For the text-containing cell, return its midpoint in (X, Y) coordinate format. 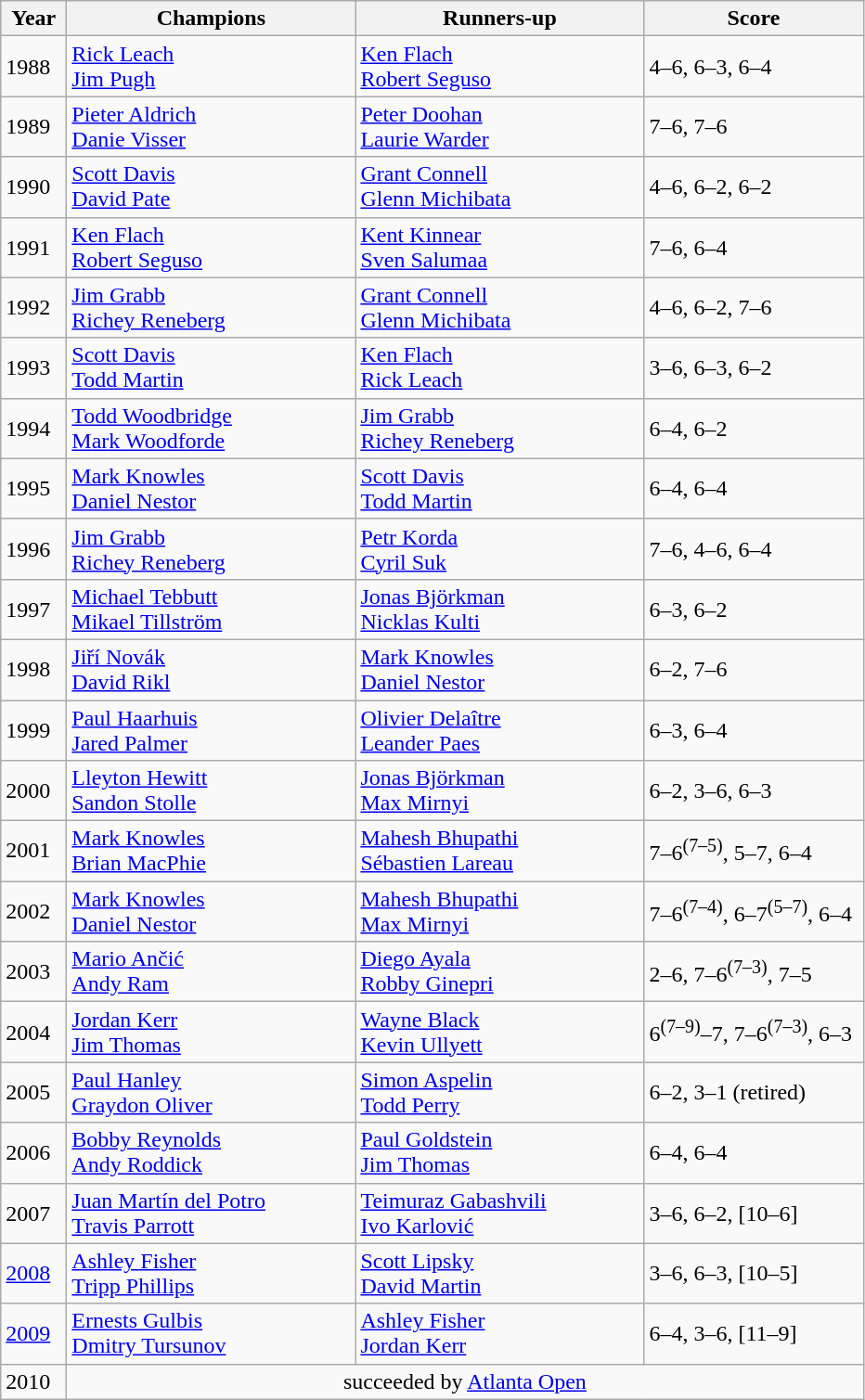
Kent Kinnear Sven Salumaa (499, 247)
1991 (33, 247)
Jiří Novák David Rikl (212, 670)
1996 (33, 549)
3–6, 6–2, [10–6] (754, 1214)
Lleyton Hewitt Sandon Stolle (212, 790)
Mahesh Bhupathi Max Mirnyi (499, 911)
Jonas Björkman Max Mirnyi (499, 790)
6–3, 6–2 (754, 609)
6–2, 7–6 (754, 670)
7–6, 4–6, 6–4 (754, 549)
Jonas Björkman Nicklas Kulti (499, 609)
Scott Davis David Pate (212, 187)
Bobby Reynolds Andy Roddick (212, 1152)
1998 (33, 670)
Score (754, 19)
Jordan Kerr Jim Thomas (212, 1032)
2000 (33, 790)
2006 (33, 1152)
Diego Ayala Robby Ginepri (499, 972)
Ken Flach Rick Leach (499, 367)
2007 (33, 1214)
Teimuraz Gabashvili Ivo Karlović (499, 1214)
Year (33, 19)
7–6(7–4), 6–7(5–7), 6–4 (754, 911)
Peter Doohan Laurie Warder (499, 126)
7–6(7–5), 5–7, 6–4 (754, 852)
Olivier Delaître Leander Paes (499, 729)
Mario Ančić Andy Ram (212, 972)
3–6, 6–3, [10–5] (754, 1273)
2005 (33, 1093)
1989 (33, 126)
2004 (33, 1032)
Michael Tebbutt Mikael Tillström (212, 609)
Paul Haarhuis Jared Palmer (212, 729)
7–6, 6–4 (754, 247)
7–6, 7–6 (754, 126)
Scott Lipsky David Martin (499, 1273)
2009 (33, 1334)
Petr Korda Cyril Suk (499, 549)
2002 (33, 911)
Mahesh Bhupathi Sébastien Lareau (499, 852)
2–6, 7–6(7–3), 7–5 (754, 972)
1997 (33, 609)
1994 (33, 429)
6–3, 6–4 (754, 729)
1988 (33, 67)
6(7–9)–7, 7–6(7–3), 6–3 (754, 1032)
Todd Woodbridge Mark Woodforde (212, 429)
6–2, 3–1 (retired) (754, 1093)
4–6, 6–2, 7–6 (754, 308)
4–6, 6–2, 6–2 (754, 187)
1995 (33, 488)
Rick Leach Jim Pugh (212, 67)
2010 (33, 1381)
Runners-up (499, 19)
Paul Goldstein Jim Thomas (499, 1152)
6–2, 3–6, 6–3 (754, 790)
Paul Hanley Graydon Oliver (212, 1093)
1993 (33, 367)
Wayne Black Kevin Ullyett (499, 1032)
Ernests Gulbis Dmitry Tursunov (212, 1334)
Champions (212, 19)
2001 (33, 852)
1992 (33, 308)
Simon Aspelin Todd Perry (499, 1093)
Ashley Fisher Jordan Kerr (499, 1334)
Pieter Aldrich Danie Visser (212, 126)
Ashley Fisher Tripp Phillips (212, 1273)
6–4, 3–6, [11–9] (754, 1334)
3–6, 6–3, 6–2 (754, 367)
succeeded by Atlanta Open (465, 1381)
1990 (33, 187)
2003 (33, 972)
Mark Knowles Brian MacPhie (212, 852)
1999 (33, 729)
Juan Martín del Potro Travis Parrott (212, 1214)
6–4, 6–2 (754, 429)
2008 (33, 1273)
4–6, 6–3, 6–4 (754, 67)
